For the text-containing cell, return its midpoint in [x, y] coordinate format. 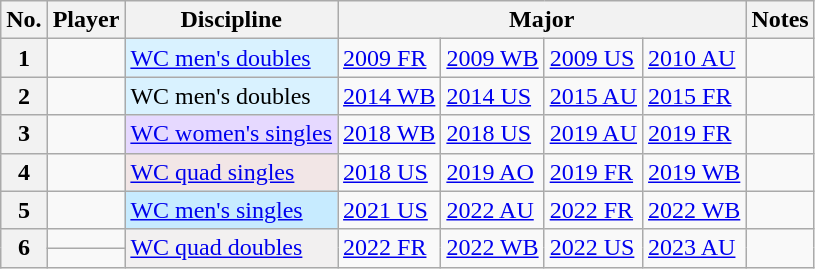
6 [24, 248]
No. [24, 20]
2015 AU [593, 96]
2023 AU [694, 248]
3 [24, 134]
2019 AU [593, 134]
2014 WB [390, 96]
2010 AU [694, 58]
2019 WB [694, 172]
Discipline [232, 20]
2019 AO [492, 172]
2014 US [492, 96]
2021 US [390, 210]
2015 FR [694, 96]
2022 US [593, 248]
WC men's singles [232, 210]
WC quad doubles [232, 248]
5 [24, 210]
WC quad singles [232, 172]
Notes [780, 20]
4 [24, 172]
2009 US [593, 58]
Player [86, 20]
2022 AU [492, 210]
2018 WB [390, 134]
2009 WB [492, 58]
2 [24, 96]
2009 FR [390, 58]
Major [542, 20]
WC women's singles [232, 134]
1 [24, 58]
